Locate the cell with the specified text and output its [x, y] center coordinate. 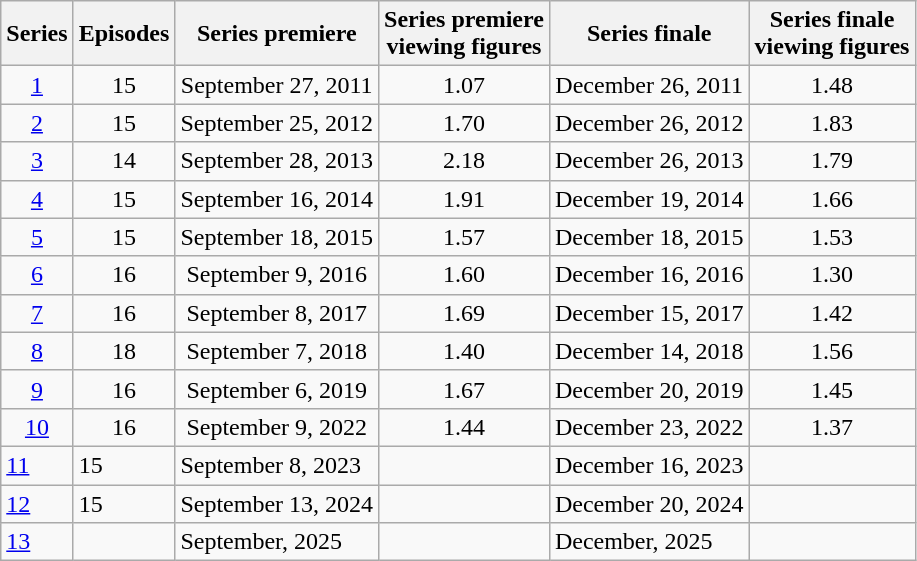
1.70 [464, 123]
12 [37, 503]
1.67 [464, 389]
4 [37, 199]
18 [124, 351]
September 8, 2017 [277, 313]
13 [37, 542]
Series finale viewing figures [832, 34]
7 [37, 313]
1.83 [832, 123]
1.53 [832, 237]
1.37 [832, 427]
September 8, 2023 [277, 465]
September 28, 2013 [277, 161]
1.44 [464, 427]
December 16, 2016 [649, 275]
December 18, 2015 [649, 237]
December 15, 2017 [649, 313]
1.30 [832, 275]
9 [37, 389]
September 16, 2014 [277, 199]
8 [37, 351]
1.66 [832, 199]
1.56 [832, 351]
December 23, 2022 [649, 427]
December 20, 2019 [649, 389]
December 26, 2011 [649, 85]
September 9, 2016 [277, 275]
6 [37, 275]
September 7, 2018 [277, 351]
Episodes [124, 34]
1.57 [464, 237]
11 [37, 465]
December 26, 2012 [649, 123]
14 [124, 161]
1.42 [832, 313]
September 9, 2022 [277, 427]
December 20, 2024 [649, 503]
1.40 [464, 351]
2 [37, 123]
1.91 [464, 199]
September 13, 2024 [277, 503]
5 [37, 237]
Series premiere viewing figures [464, 34]
1.07 [464, 85]
September, 2025 [277, 542]
10 [37, 427]
December 14, 2018 [649, 351]
September 25, 2012 [277, 123]
Series finale [649, 34]
1 [37, 85]
3 [37, 161]
September 6, 2019 [277, 389]
1.60 [464, 275]
December, 2025 [649, 542]
Series premiere [277, 34]
1.69 [464, 313]
Series [37, 34]
1.48 [832, 85]
1.79 [832, 161]
December 16, 2023 [649, 465]
2.18 [464, 161]
1.45 [832, 389]
December 19, 2014 [649, 199]
December 26, 2013 [649, 161]
September 18, 2015 [277, 237]
September 27, 2011 [277, 85]
